Output the (x, y) coordinate of the center of the cell containing the given text.  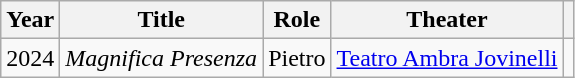
Year (30, 20)
2024 (30, 58)
Pietro (297, 58)
Title (162, 20)
Role (297, 20)
Teatro Ambra Jovinelli (447, 58)
Magnifica Presenza (162, 58)
Theater (447, 20)
